For the text-containing cell, return its midpoint in (x, y) coordinate format. 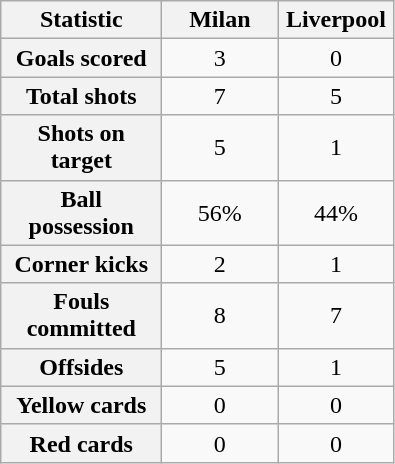
3 (220, 58)
Statistic (82, 20)
Red cards (82, 443)
Liverpool (336, 20)
Corner kicks (82, 264)
Offsides (82, 367)
Yellow cards (82, 405)
44% (336, 212)
8 (220, 316)
Ball possession (82, 212)
Total shots (82, 96)
56% (220, 212)
Goals scored (82, 58)
Fouls committed (82, 316)
Shots on target (82, 148)
2 (220, 264)
Milan (220, 20)
